Provide the [x, y] coordinate of the cell's center where the given text is located.  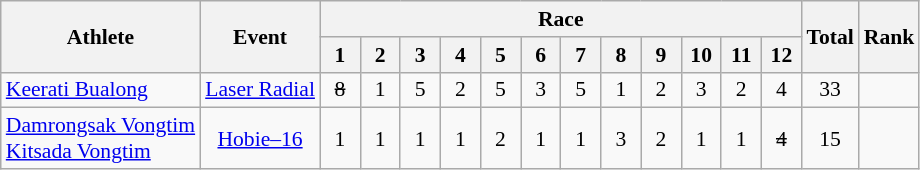
Laser Radial [260, 90]
12 [781, 55]
10 [701, 55]
9 [661, 55]
Event [260, 36]
33 [830, 90]
Keerati Bualong [100, 90]
11 [741, 55]
7 [581, 55]
Total [830, 36]
15 [830, 138]
6 [541, 55]
Race [561, 19]
Damrongsak VongtimKitsada Vongtim [100, 138]
Athlete [100, 36]
Hobie–16 [260, 138]
Rank [890, 36]
